Provide the [x, y] coordinate of the cell's center where the given text is located.  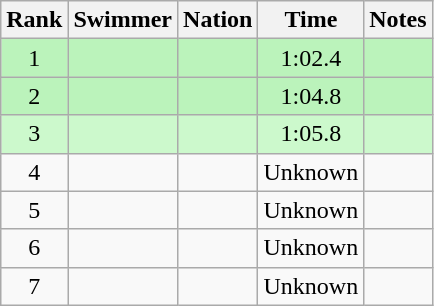
1 [34, 58]
Notes [398, 20]
5 [34, 210]
1:05.8 [311, 134]
4 [34, 172]
Swimmer [123, 20]
Rank [34, 20]
Time [311, 20]
1:02.4 [311, 58]
Nation [218, 20]
1:04.8 [311, 96]
7 [34, 286]
3 [34, 134]
6 [34, 248]
2 [34, 96]
